From the cell containing the given text, extract its center point as [x, y] coordinate. 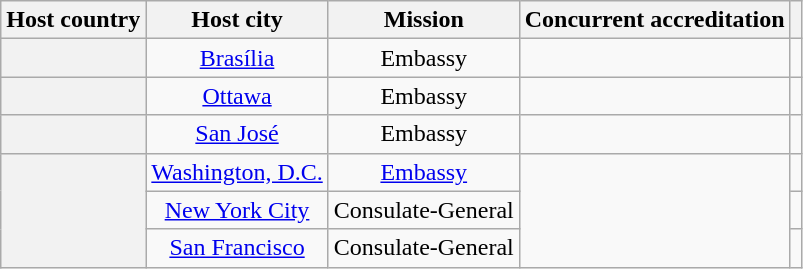
Concurrent accreditation [654, 20]
Washington, D.C. [237, 172]
Brasília [237, 58]
Mission [424, 20]
San Francisco [237, 248]
San José [237, 134]
Host city [237, 20]
Ottawa [237, 96]
New York City [237, 210]
Host country [74, 20]
